Search for the cell housing the specified text and yield its (X, Y) center coordinate. 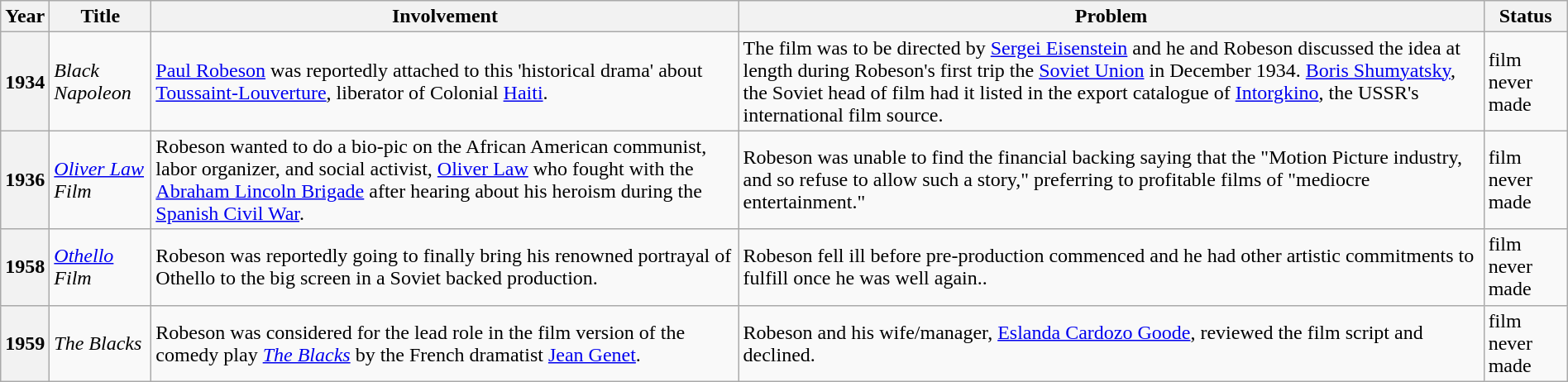
Title (101, 17)
1936 (25, 180)
The Blacks (101, 343)
Paul Robeson was reportedly attached to this 'historical drama' about Toussaint-Louverture, liberator of Colonial Haiti. (445, 81)
1959 (25, 343)
Othello Film (101, 267)
Robeson fell ill before pre-production commenced and he had other artistic commitments to fulfill once he was well again.. (1111, 267)
1934 (25, 81)
1958 (25, 267)
Status (1525, 17)
Problem (1111, 17)
Robeson was considered for the lead role in the film version of the comedy play The Blacks by the French dramatist Jean Genet. (445, 343)
Black Napoleon (101, 81)
Robeson and his wife/manager, Eslanda Cardozo Goode, reviewed the film script and declined. (1111, 343)
Robeson was reportedly going to finally bring his renowned portrayal of Othello to the big screen in a Soviet backed production. (445, 267)
Oliver Law Film (101, 180)
Year (25, 17)
Involvement (445, 17)
